Search for the cell housing the specified text and yield its (X, Y) center coordinate. 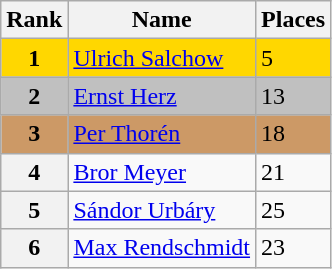
4 (34, 172)
Max Rendschmidt (162, 248)
2 (34, 96)
Ernst Herz (162, 96)
6 (34, 248)
21 (294, 172)
3 (34, 134)
23 (294, 248)
Places (294, 20)
Name (162, 20)
1 (34, 58)
13 (294, 96)
Ulrich Salchow (162, 58)
25 (294, 210)
Bror Meyer (162, 172)
Rank (34, 20)
18 (294, 134)
Sándor Urbáry (162, 210)
Per Thorén (162, 134)
